Return the (x, y) coordinate for the center point of the cell that contains the specified text.  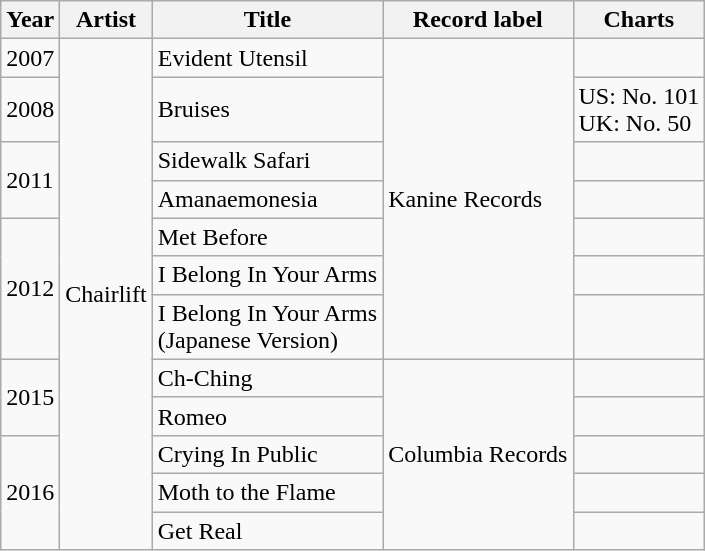
Title (267, 20)
2015 (30, 397)
Amanaemonesia (267, 199)
Year (30, 20)
US: No. 101UK: No. 50 (639, 110)
Ch-Ching (267, 378)
Record label (478, 20)
2012 (30, 288)
Charts (639, 20)
2011 (30, 180)
Met Before (267, 237)
Moth to the Flame (267, 492)
Bruises (267, 110)
Crying In Public (267, 454)
2008 (30, 110)
I Belong In Your Arms(Japanese Version) (267, 326)
I Belong In Your Arms (267, 275)
2016 (30, 492)
Romeo (267, 416)
Get Real (267, 531)
Kanine Records (478, 199)
Sidewalk Safari (267, 161)
2007 (30, 58)
Chairlift (106, 294)
Columbia Records (478, 454)
Artist (106, 20)
Evident Utensil (267, 58)
